Extract the (x, y) coordinate from the center of the cell holding the provided text.  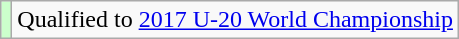
Qualified to 2017 U-20 World Championship (236, 20)
